Pinpoint the cell where the given text exists, returning its (X, Y) midpoint coordinate. 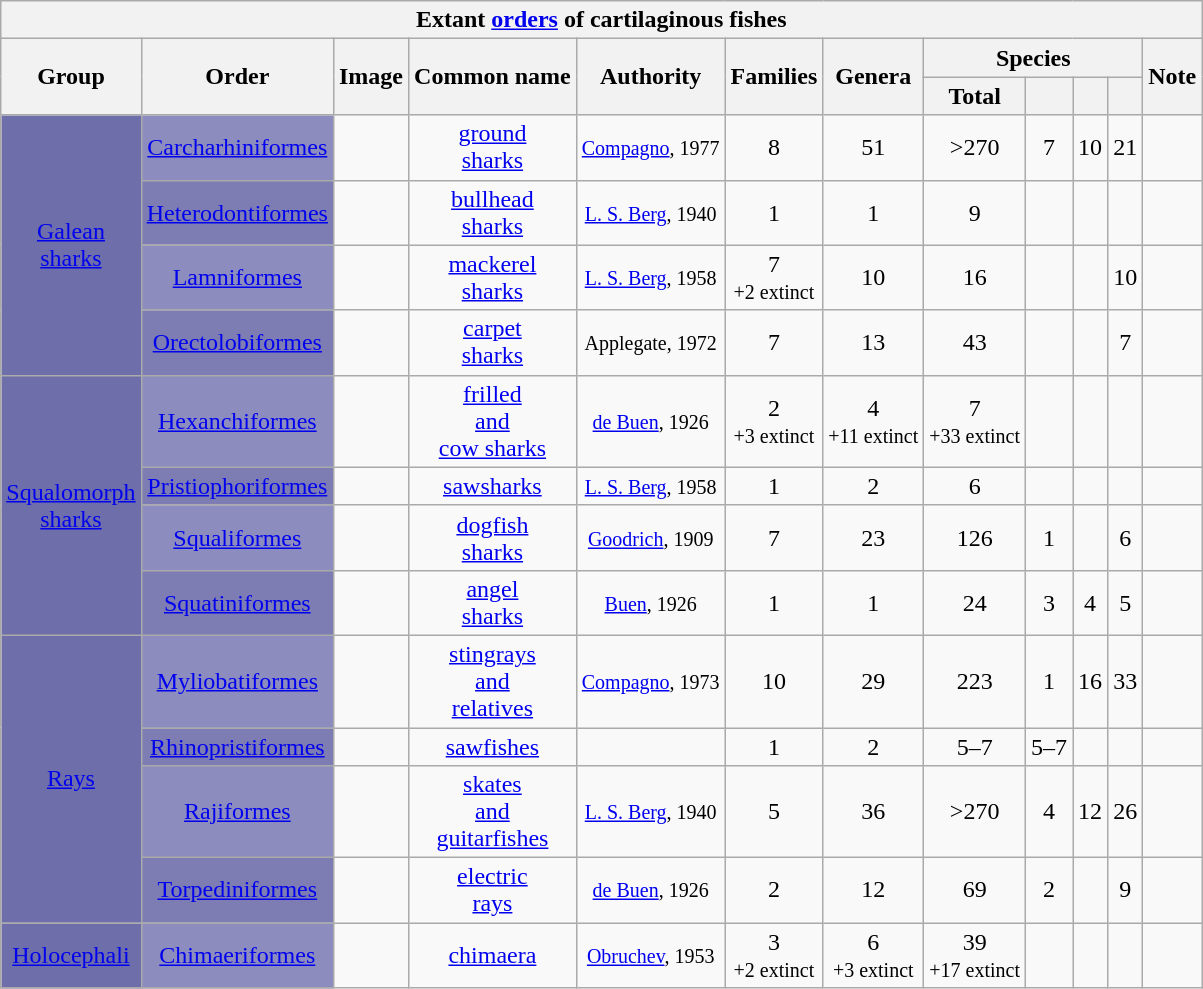
mackerelsharks (493, 278)
Heterodontiformes (237, 212)
33 (1126, 681)
3 (1050, 602)
dogfishsharks (493, 538)
69 (975, 890)
Squatiniformes (237, 602)
223 (975, 681)
4+11 extinct (874, 421)
Galeansharks (71, 245)
23 (874, 538)
angelsharks (493, 602)
Species (1034, 58)
Order (237, 77)
6+3 extinct (874, 956)
43 (975, 342)
Buen, 1926 (650, 602)
Carcharhiniformes (237, 148)
skatesandguitarfishes (493, 812)
Total (975, 96)
7+2 extinct (774, 278)
Torpediniformes (237, 890)
groundsharks (493, 148)
electricrays (493, 890)
Obruchev, 1953 (650, 956)
29 (874, 681)
39+17 extinct (975, 956)
126 (975, 538)
Compagno, 1977 (650, 148)
36 (874, 812)
chimaera (493, 956)
carpetsharks (493, 342)
Myliobatiformes (237, 681)
Applegate, 1972 (650, 342)
Extant orders of cartilaginous fishes (602, 20)
Note (1172, 77)
Compagno, 1973 (650, 681)
frilledandcow sharks (493, 421)
51 (874, 148)
Pristiophoriformes (237, 486)
Group (71, 77)
Squaliformes (237, 538)
sawfishes (493, 747)
7+33 extinct (975, 421)
Hexanchiformes (237, 421)
26 (1126, 812)
Holocephali (71, 956)
Families (774, 77)
Rajiformes (237, 812)
Lamniformes (237, 278)
Common name (493, 77)
Image (370, 77)
13 (874, 342)
Genera (874, 77)
24 (975, 602)
8 (774, 148)
Goodrich, 1909 (650, 538)
Squalomorphsharks (71, 505)
stingraysandrelatives (493, 681)
3+2 extinct (774, 956)
Chimaeriformes (237, 956)
2+3 extinct (774, 421)
sawsharks (493, 486)
Rhinopristiformes (237, 747)
bullheadsharks (493, 212)
Rays (71, 778)
21 (1126, 148)
Orectolobiformes (237, 342)
Authority (650, 77)
